Identify which cell holds the provided text, then report its (X, Y) central coordinate. 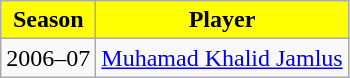
Season (48, 20)
2006–07 (48, 58)
Muhamad Khalid Jamlus (222, 58)
Player (222, 20)
